Pinpoint the cell where the given text exists, returning its (x, y) midpoint coordinate. 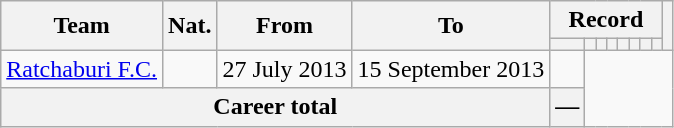
15 September 2013 (451, 69)
27 July 2013 (284, 69)
Team (82, 26)
Nat. (190, 26)
From (284, 26)
Record (606, 20)
To (451, 26)
— (568, 107)
Ratchaburi F.C. (82, 69)
Career total (276, 107)
